Output the (x, y) coordinate of the center of the cell containing the given text.  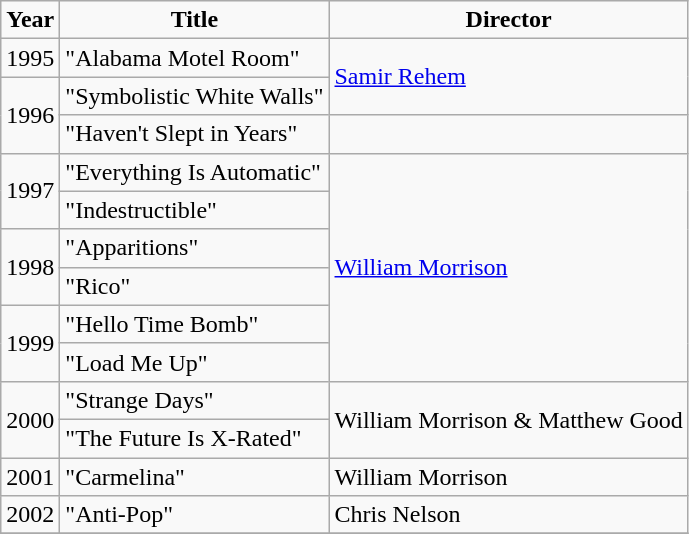
"Rico" (194, 286)
2000 (30, 419)
William Morrison & Matthew Good (508, 419)
1998 (30, 267)
"Symbolistic White Walls" (194, 96)
"Haven't Slept in Years" (194, 134)
Title (194, 20)
1999 (30, 343)
"Apparitions" (194, 248)
Chris Nelson (508, 515)
2002 (30, 515)
Year (30, 20)
"Carmelina" (194, 477)
"Load Me Up" (194, 362)
"Anti-Pop" (194, 515)
1995 (30, 58)
"Hello Time Bomb" (194, 324)
1997 (30, 191)
"The Future Is X-Rated" (194, 438)
"Indestructible" (194, 210)
Director (508, 20)
Samir Rehem (508, 77)
1996 (30, 115)
2001 (30, 477)
"Strange Days" (194, 400)
"Everything Is Automatic" (194, 172)
"Alabama Motel Room" (194, 58)
